Determine the (x, y) coordinate at the center of the cell enclosing the given text.  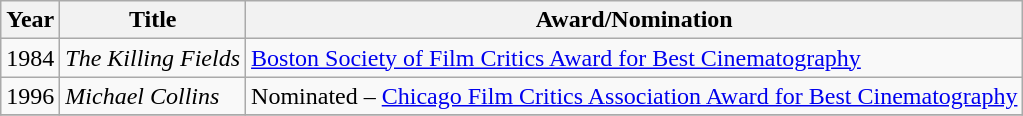
Michael Collins (153, 96)
Nominated – Chicago Film Critics Association Award for Best Cinematography (634, 96)
Year (30, 20)
The Killing Fields (153, 58)
Award/Nomination (634, 20)
Title (153, 20)
1984 (30, 58)
1996 (30, 96)
Boston Society of Film Critics Award for Best Cinematography (634, 58)
